Determine the [X, Y] coordinate at the center of the cell enclosing the given text.  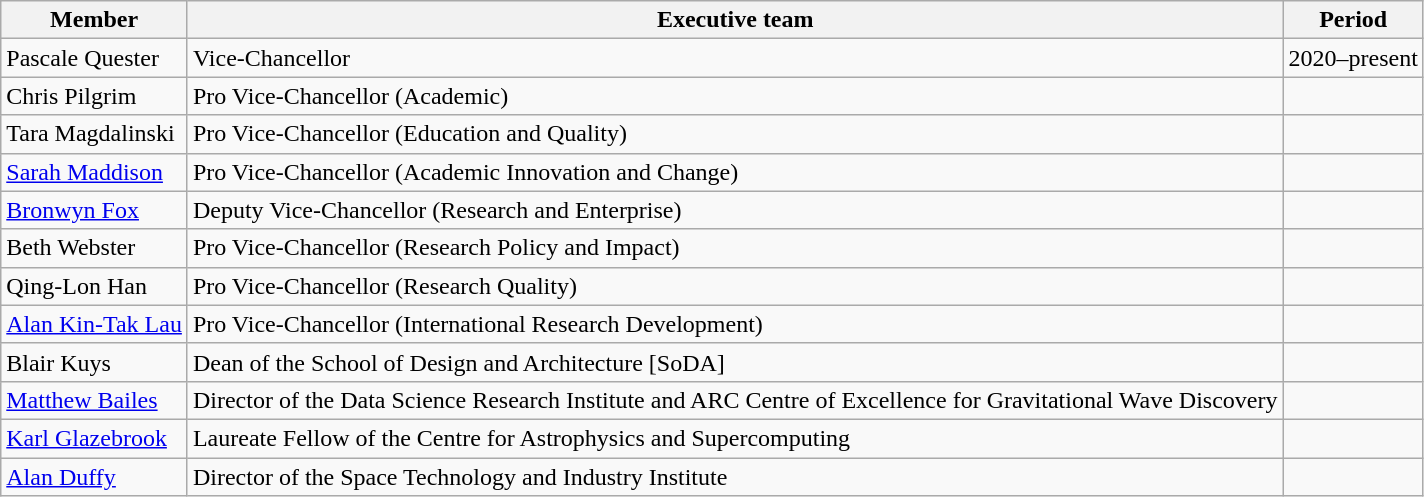
Beth Webster [94, 248]
Tara Magdalinski [94, 134]
Chris Pilgrim [94, 96]
Alan Kin-Tak Lau [94, 324]
Alan Duffy [94, 477]
Pro Vice-Chancellor (Research Quality) [735, 286]
Vice-Chancellor [735, 58]
Director of the Space Technology and Industry Institute [735, 477]
Bronwyn Fox [94, 210]
Pro Vice-Chancellor (Academic Innovation and Change) [735, 172]
Member [94, 20]
Pro Vice-Chancellor (Academic) [735, 96]
Qing-Lon Han [94, 286]
Executive team [735, 20]
Period [1353, 20]
Laureate Fellow of the Centre for Astrophysics and Supercomputing [735, 438]
Blair Kuys [94, 362]
Pascale Quester [94, 58]
2020–present [1353, 58]
Director of the Data Science Research Institute and ARC Centre of Excellence for Gravitational Wave Discovery [735, 400]
Deputy Vice-Chancellor (Research and Enterprise) [735, 210]
Pro Vice-Chancellor (International Research Development) [735, 324]
Pro Vice-Chancellor (Research Policy and Impact) [735, 248]
Sarah Maddison [94, 172]
Matthew Bailes [94, 400]
Karl Glazebrook [94, 438]
Pro Vice-Chancellor (Education and Quality) [735, 134]
Dean of the School of Design and Architecture [SoDA] [735, 362]
